Extract the (x, y) coordinate from the center of the cell holding the provided text.  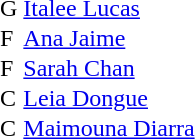
Leia Dongue (108, 98)
C (8, 98)
Sarah Chan (108, 68)
Ana Jaime (108, 38)
